Detect which cell encompasses the target text, then output its (x, y) center coordinate. 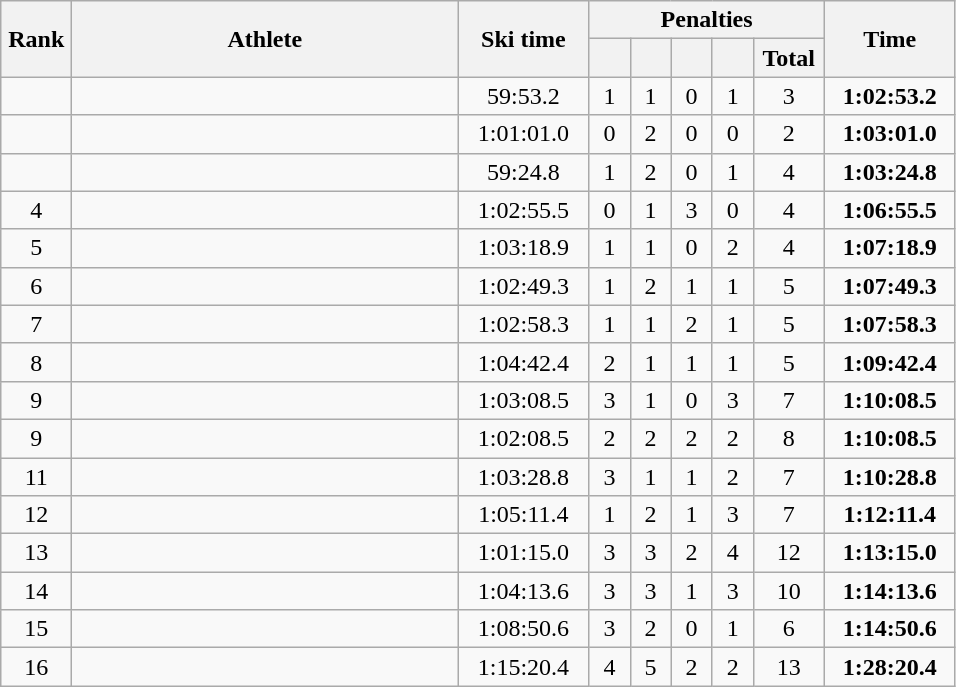
1:07:49.3 (890, 286)
1:02:49.3 (524, 286)
1:15:20.4 (524, 667)
1:01:15.0 (524, 553)
11 (36, 477)
1:13:15.0 (890, 553)
1:03:24.8 (890, 172)
59:53.2 (524, 96)
1:03:28.8 (524, 477)
1:02:55.5 (524, 210)
1:14:13.6 (890, 591)
1:14:50.6 (890, 629)
1:04:13.6 (524, 591)
15 (36, 629)
10 (788, 591)
Total (788, 58)
Athlete (265, 39)
1:06:55.5 (890, 210)
Penalties (706, 20)
1:02:08.5 (524, 438)
1:01:01.0 (524, 134)
1:28:20.4 (890, 667)
1:03:01.0 (890, 134)
1:02:53.2 (890, 96)
Ski time (524, 39)
1:03:18.9 (524, 248)
1:05:11.4 (524, 515)
1:07:58.3 (890, 324)
1:10:28.8 (890, 477)
1:08:50.6 (524, 629)
1:07:18.9 (890, 248)
1:04:42.4 (524, 362)
1:03:08.5 (524, 400)
16 (36, 667)
Time (890, 39)
1:12:11.4 (890, 515)
Rank (36, 39)
1:02:58.3 (524, 324)
1:09:42.4 (890, 362)
59:24.8 (524, 172)
14 (36, 591)
